Extract the (x, y) coordinate from the center of the cell holding the provided text.  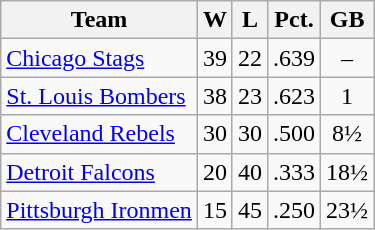
8½ (348, 134)
39 (214, 58)
15 (214, 210)
.623 (294, 96)
– (348, 58)
22 (250, 58)
Pittsburgh Ironmen (100, 210)
Pct. (294, 20)
45 (250, 210)
.639 (294, 58)
38 (214, 96)
.250 (294, 210)
W (214, 20)
.500 (294, 134)
.333 (294, 172)
20 (214, 172)
Chicago Stags (100, 58)
Cleveland Rebels (100, 134)
St. Louis Bombers (100, 96)
40 (250, 172)
18½ (348, 172)
Detroit Falcons (100, 172)
23 (250, 96)
1 (348, 96)
23½ (348, 210)
GB (348, 20)
Team (100, 20)
L (250, 20)
